From the cell containing the given text, extract its center point as [X, Y] coordinate. 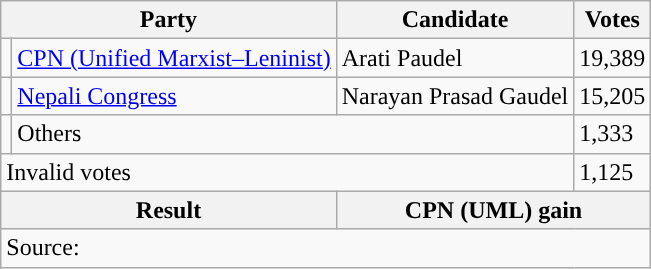
Arati Paudel [455, 58]
19,389 [612, 58]
Source: [326, 248]
Invalid votes [288, 172]
Narayan Prasad Gaudel [455, 96]
Others [293, 134]
CPN (Unified Marxist–Leninist) [174, 58]
1,125 [612, 172]
Nepali Congress [174, 96]
15,205 [612, 96]
Votes [612, 20]
1,333 [612, 134]
Candidate [455, 20]
CPN (UML) gain [494, 210]
Party [168, 20]
Result [168, 210]
